Search for the cell housing the specified text and yield its (x, y) center coordinate. 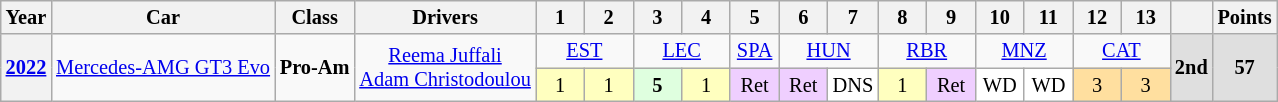
4 (706, 17)
Year (26, 17)
Pro-Am (315, 68)
7 (853, 17)
LEC (682, 51)
HUN (828, 51)
11 (1048, 17)
Reema Juffali Adam Christodoulou (444, 68)
SPA (754, 51)
DNS (853, 85)
Class (315, 17)
2nd (1192, 68)
Drivers (444, 17)
2 (608, 17)
57 (1245, 68)
12 (1098, 17)
6 (804, 17)
EST (584, 51)
MNZ (1024, 51)
RBR (926, 51)
8 (902, 17)
Mercedes-AMG GT3 Evo (163, 68)
10 (1000, 17)
13 (1146, 17)
2022 (26, 68)
9 (952, 17)
Car (163, 17)
CAT (1122, 51)
Points (1245, 17)
